For the text-containing cell, return its midpoint in (x, y) coordinate format. 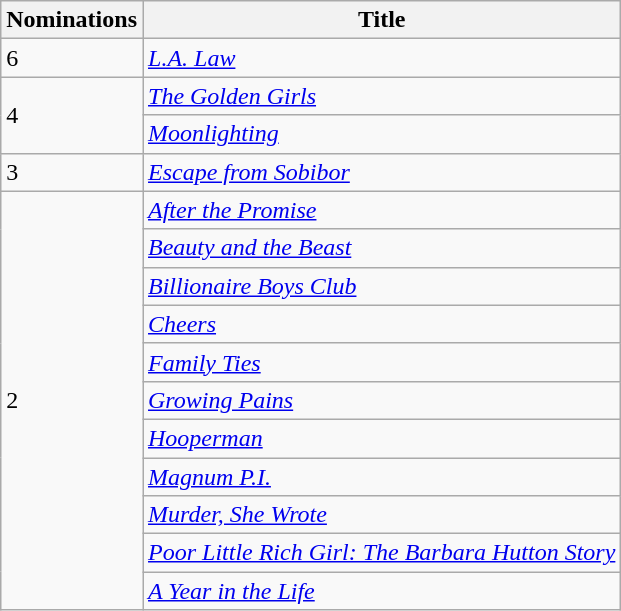
Hooperman (381, 438)
Beauty and the Beast (381, 248)
3 (72, 172)
Nominations (72, 20)
Poor Little Rich Girl: The Barbara Hutton Story (381, 553)
Magnum P.I. (381, 477)
Growing Pains (381, 400)
Title (381, 20)
Billionaire Boys Club (381, 286)
A Year in the Life (381, 591)
The Golden Girls (381, 96)
Family Ties (381, 362)
Murder, She Wrote (381, 515)
Cheers (381, 324)
2 (72, 400)
L.A. Law (381, 58)
Moonlighting (381, 134)
6 (72, 58)
4 (72, 115)
Escape from Sobibor (381, 172)
After the Promise (381, 210)
